Find where the given text appears and provide that cell's center as (x, y) coordinate. 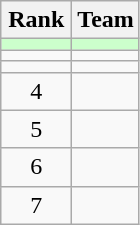
Rank (36, 20)
6 (36, 167)
4 (36, 91)
Team (106, 20)
5 (36, 129)
7 (36, 205)
